Pinpoint the cell where the given text exists, returning its (X, Y) midpoint coordinate. 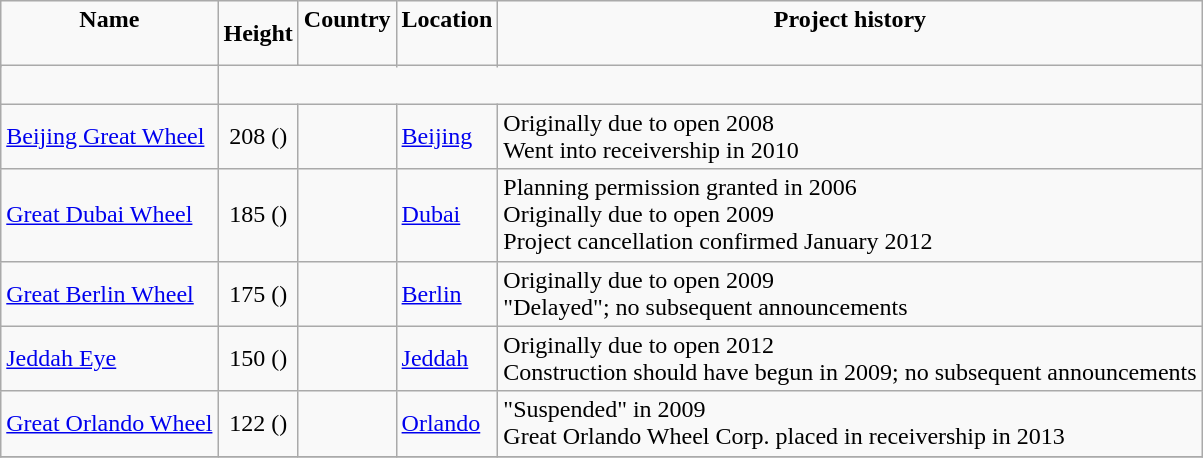
Height (258, 34)
Great Orlando Wheel (110, 424)
Location (447, 34)
Jeddah (447, 358)
Dubai (447, 215)
Originally due to open 2009"Delayed"; no subsequent announcements (850, 294)
175 () (258, 294)
Originally due to open 2008Went into receivership in 2010 (850, 136)
Country (347, 34)
Berlin (447, 294)
Jeddah Eye (110, 358)
Beijing (447, 136)
Project history (850, 34)
Great Berlin Wheel (110, 294)
Originally due to open 2012Construction should have begun in 2009; no subsequent announcements (850, 358)
Beijing Great Wheel (110, 136)
185 () (258, 215)
Great Dubai Wheel (110, 215)
Name (110, 34)
"Suspended" in 2009Great Orlando Wheel Corp. placed in receivership in 2013 (850, 424)
Planning permission granted in 2006Originally due to open 2009Project cancellation confirmed January 2012 (850, 215)
208 () (258, 136)
150 () (258, 358)
Orlando (447, 424)
122 () (258, 424)
